Provide the [X, Y] coordinate of the cell's center where the given text is located.  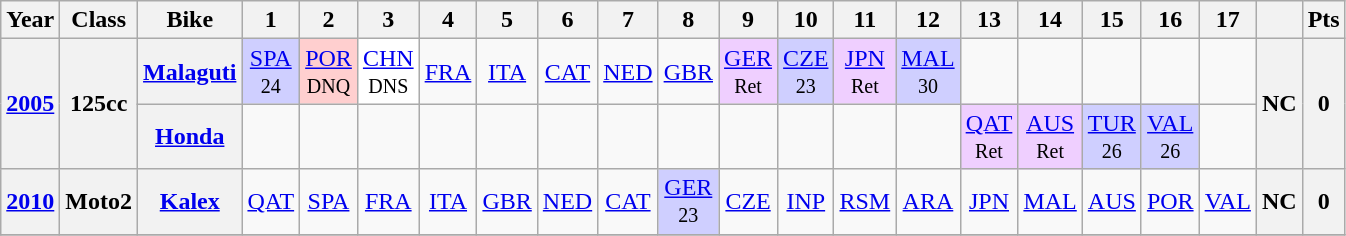
3 [388, 20]
AUSRet [1050, 136]
8 [688, 20]
INP [806, 202]
VAL26 [1170, 136]
ARA [928, 202]
TUR26 [1112, 136]
16 [1170, 20]
9 [748, 20]
CHNDNS [388, 72]
POR [1170, 202]
15 [1112, 20]
GER23 [688, 202]
GERRet [748, 72]
Class [99, 20]
Year [30, 20]
17 [1228, 20]
RSM [865, 202]
CZE [748, 202]
1 [271, 20]
12 [928, 20]
VAL [1228, 202]
QATRet [989, 136]
Bike [190, 20]
Malaguti [190, 72]
JPNRet [865, 72]
MAL [1050, 202]
125cc [99, 104]
11 [865, 20]
5 [507, 20]
2005 [30, 104]
2010 [30, 202]
SPA [329, 202]
SPA24 [271, 72]
Kalex [190, 202]
4 [448, 20]
10 [806, 20]
Pts [1324, 20]
6 [567, 20]
7 [628, 20]
2 [329, 20]
Honda [190, 136]
QAT [271, 202]
JPN [989, 202]
PORDNQ [329, 72]
Moto2 [99, 202]
MAL30 [928, 72]
AUS [1112, 202]
13 [989, 20]
CZE23 [806, 72]
14 [1050, 20]
